Return the [X, Y] coordinate for the center point of the cell that contains the specified text.  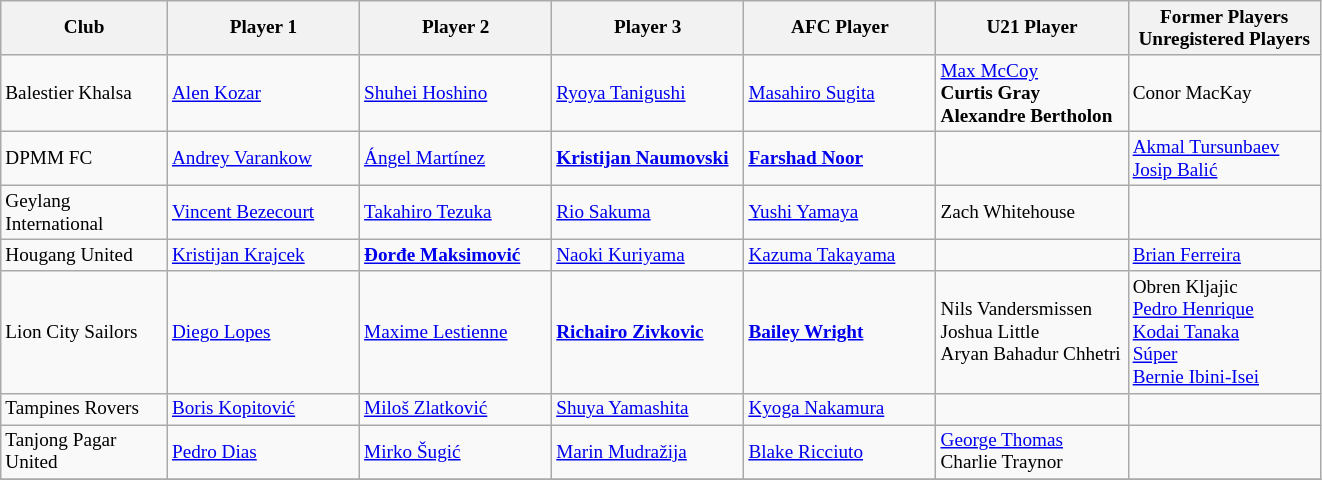
George Thomas Charlie Traynor [1032, 452]
Pedro Dias [263, 452]
Max McCoy Curtis Gray Alexandre Bertholon [1032, 94]
Maxime Lestienne [456, 332]
U21 Player [1032, 28]
Andrey Varankow [263, 158]
Tampines Rovers [84, 409]
Rio Sakuma [648, 212]
Đorđe Maksimović [456, 256]
Akmal Tursunbaev Josip Balić [1224, 158]
Ryoya Tanigushi [648, 94]
Conor MacKay [1224, 94]
Mirko Šugić [456, 452]
Masahiro Sugita [840, 94]
Kristijan Krajcek [263, 256]
Kristijan Naumovski [648, 158]
Takahiro Tezuka [456, 212]
Lion City Sailors [84, 332]
Player 1 [263, 28]
Bailey Wright [840, 332]
Vincent Bezecourt [263, 212]
Player 2 [456, 28]
AFC Player [840, 28]
Club [84, 28]
Zach Whitehouse [1032, 212]
Brian Ferreira [1224, 256]
Shuya Yamashita [648, 409]
Miloš Zlatković [456, 409]
Blake Ricciuto [840, 452]
Hougang United [84, 256]
DPMM FC [84, 158]
Alen Kozar [263, 94]
Boris Kopitović [263, 409]
Obren Kljajic Pedro Henrique Kodai Tanaka Súper Bernie Ibini-Isei [1224, 332]
Richairo Zivkovic [648, 332]
Former Players Unregistered Players [1224, 28]
Nils Vandersmissen Joshua Little Aryan Bahadur Chhetri [1032, 332]
Player 3 [648, 28]
Marin Mudražija [648, 452]
Farshad Noor [840, 158]
Kyoga Nakamura [840, 409]
Naoki Kuriyama [648, 256]
Tanjong Pagar United [84, 452]
Yushi Yamaya [840, 212]
Kazuma Takayama [840, 256]
Shuhei Hoshino [456, 94]
Balestier Khalsa [84, 94]
Ángel Martínez [456, 158]
Geylang International [84, 212]
Diego Lopes [263, 332]
